Extract the [X, Y] coordinate from the center of the cell holding the provided text.  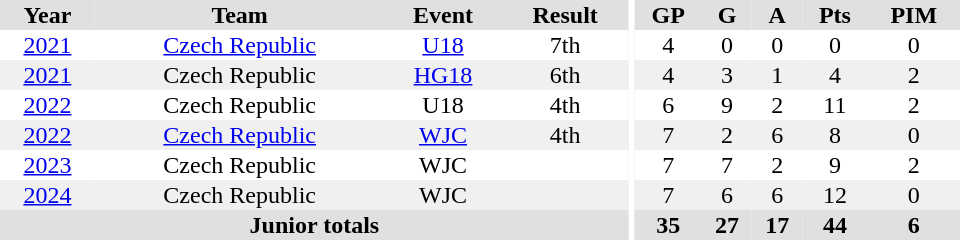
Year [48, 15]
12 [834, 195]
GP [668, 15]
27 [727, 225]
2023 [48, 165]
17 [777, 225]
7th [566, 45]
G [727, 15]
2024 [48, 195]
Pts [834, 15]
Junior totals [314, 225]
Event [442, 15]
1 [777, 75]
HG18 [442, 75]
Result [566, 15]
Team [240, 15]
3 [727, 75]
44 [834, 225]
11 [834, 105]
6th [566, 75]
PIM [914, 15]
8 [834, 135]
A [777, 15]
35 [668, 225]
